Determine the (X, Y) coordinate at the center of the cell enclosing the given text.  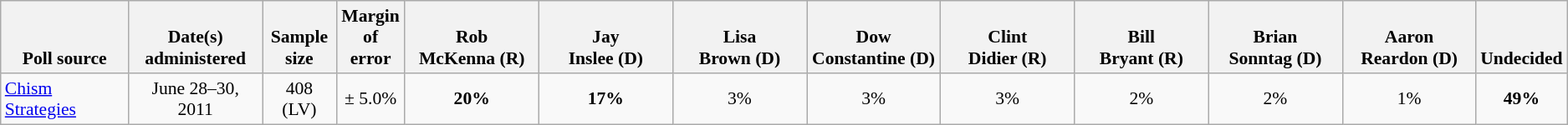
JayInslee (D) (605, 37)
DowConstantine (D) (873, 37)
49% (1522, 98)
Date(s)administered (196, 37)
LisaBrown (D) (739, 37)
Samplesize (299, 37)
BillBryant (R) (1142, 37)
ClintDidier (R) (1008, 37)
20% (472, 98)
Undecided (1522, 37)
± 5.0% (370, 98)
Marginof error (370, 37)
AaronReardon (D) (1409, 37)
Chism Strategies (65, 98)
RobMcKenna (R) (472, 37)
408 (LV) (299, 98)
1% (1409, 98)
BrianSonntag (D) (1275, 37)
17% (605, 98)
June 28–30, 2011 (196, 98)
Poll source (65, 37)
